Extract the [X, Y] coordinate from the center of the cell holding the provided text.  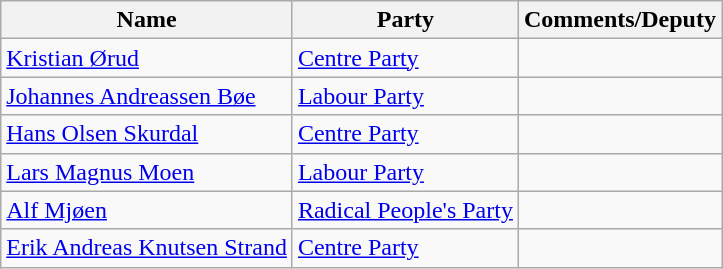
Hans Olsen Skurdal [147, 134]
Kristian Ørud [147, 58]
Party [405, 20]
Alf Mjøen [147, 210]
Johannes Andreassen Bøe [147, 96]
Lars Magnus Moen [147, 172]
Erik Andreas Knutsen Strand [147, 248]
Comments/Deputy [620, 20]
Name [147, 20]
Radical People's Party [405, 210]
